Locate the cell with the specified text and output its [x, y] center coordinate. 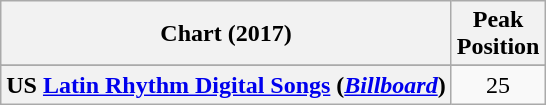
Peak Position [498, 34]
25 [498, 85]
US Latin Rhythm Digital Songs (Billboard) [226, 85]
Chart (2017) [226, 34]
